Return the (X, Y) coordinate for the center point of the cell that contains the specified text.  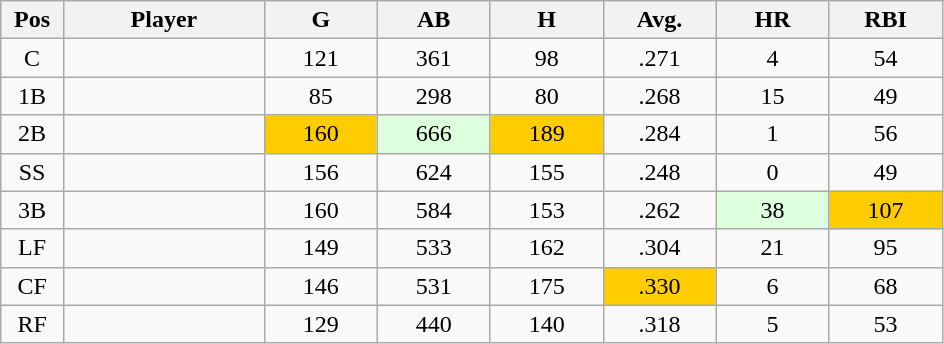
189 (546, 134)
.304 (660, 248)
.262 (660, 210)
0 (772, 172)
95 (886, 248)
.318 (660, 324)
121 (320, 58)
149 (320, 248)
38 (772, 210)
.330 (660, 286)
1B (32, 96)
RF (32, 324)
H (546, 20)
146 (320, 286)
.268 (660, 96)
533 (434, 248)
68 (886, 286)
175 (546, 286)
54 (886, 58)
Player (164, 20)
CF (32, 286)
153 (546, 210)
15 (772, 96)
.284 (660, 134)
Avg. (660, 20)
LF (32, 248)
98 (546, 58)
4 (772, 58)
.271 (660, 58)
584 (434, 210)
80 (546, 96)
2B (32, 134)
6 (772, 286)
298 (434, 96)
624 (434, 172)
1 (772, 134)
107 (886, 210)
440 (434, 324)
3B (32, 210)
.248 (660, 172)
162 (546, 248)
53 (886, 324)
156 (320, 172)
G (320, 20)
361 (434, 58)
RBI (886, 20)
129 (320, 324)
SS (32, 172)
56 (886, 134)
5 (772, 324)
C (32, 58)
AB (434, 20)
85 (320, 96)
140 (546, 324)
HR (772, 20)
666 (434, 134)
21 (772, 248)
531 (434, 286)
Pos (32, 20)
155 (546, 172)
